Return the (X, Y) coordinate for the center point of the cell that contains the specified text.  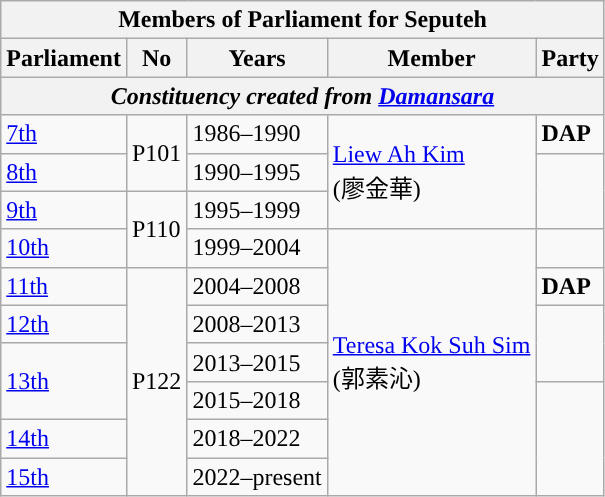
7th (64, 134)
10th (64, 248)
13th (64, 381)
1995–1999 (257, 210)
Party (570, 58)
Liew Ah Kim (廖金華) (432, 172)
Constituency created from Damansara (303, 96)
2008–2013 (257, 324)
9th (64, 210)
1999–2004 (257, 248)
P122 (156, 381)
1990–1995 (257, 172)
Teresa Kok Suh Sim (郭素沁) (432, 362)
No (156, 58)
2022–present (257, 477)
8th (64, 172)
P101 (156, 153)
P110 (156, 229)
2013–2015 (257, 362)
Parliament (64, 58)
14th (64, 438)
Members of Parliament for Seputeh (303, 20)
1986–1990 (257, 134)
Member (432, 58)
11th (64, 286)
15th (64, 477)
2015–2018 (257, 400)
Years (257, 58)
2004–2008 (257, 286)
12th (64, 324)
2018–2022 (257, 438)
